For the text-containing cell, return its midpoint in (X, Y) coordinate format. 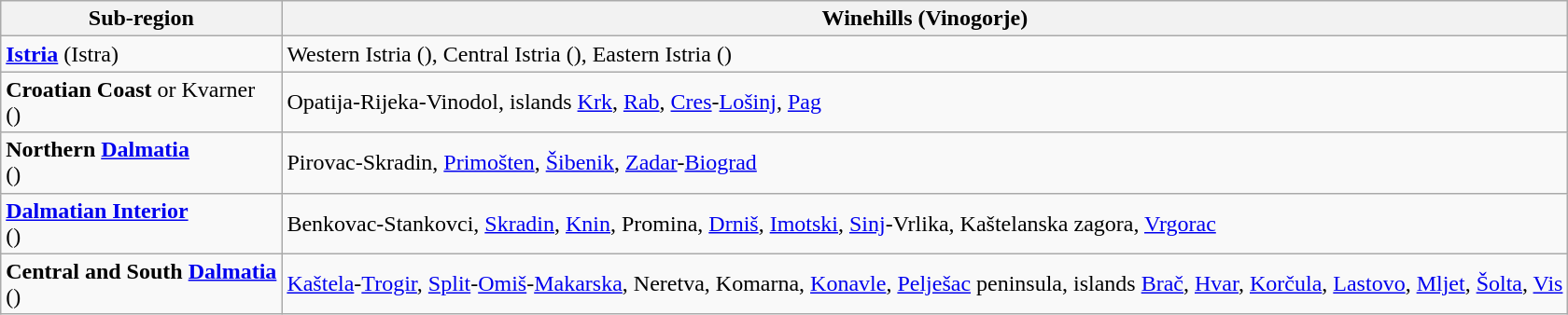
Benkovac-Stankovci, Skradin, Knin, Promina, Drniš, Imotski, Sinj-Vrlika, Kaštelanska zagora, Vrgorac (925, 224)
Istria (Istra) (142, 54)
Croatian Coast or Kvarner () (142, 103)
Dalmatian Interior () (142, 224)
Sub-region (142, 19)
Pirovac-Skradin, Primošten, Šibenik, Zadar-Biograd (925, 162)
Opatija-Rijeka-Vinodol, islands Krk, Rab, Cres-Lošinj, Pag (925, 103)
Kaštela-Trogir, Split-Omiš-Makarska, Neretva, Komarna, Konavle, Pelješac peninsula, islands Brač, Hvar, Korčula, Lastovo, Mljet, Šolta, Vis (925, 283)
Winehills (Vinogorje) (925, 19)
Central and South Dalmatia () (142, 283)
Northern Dalmatia () (142, 162)
Western Istria (), Central Istria (), Eastern Istria () (925, 54)
